Locate the cell with the specified text and output its [X, Y] center coordinate. 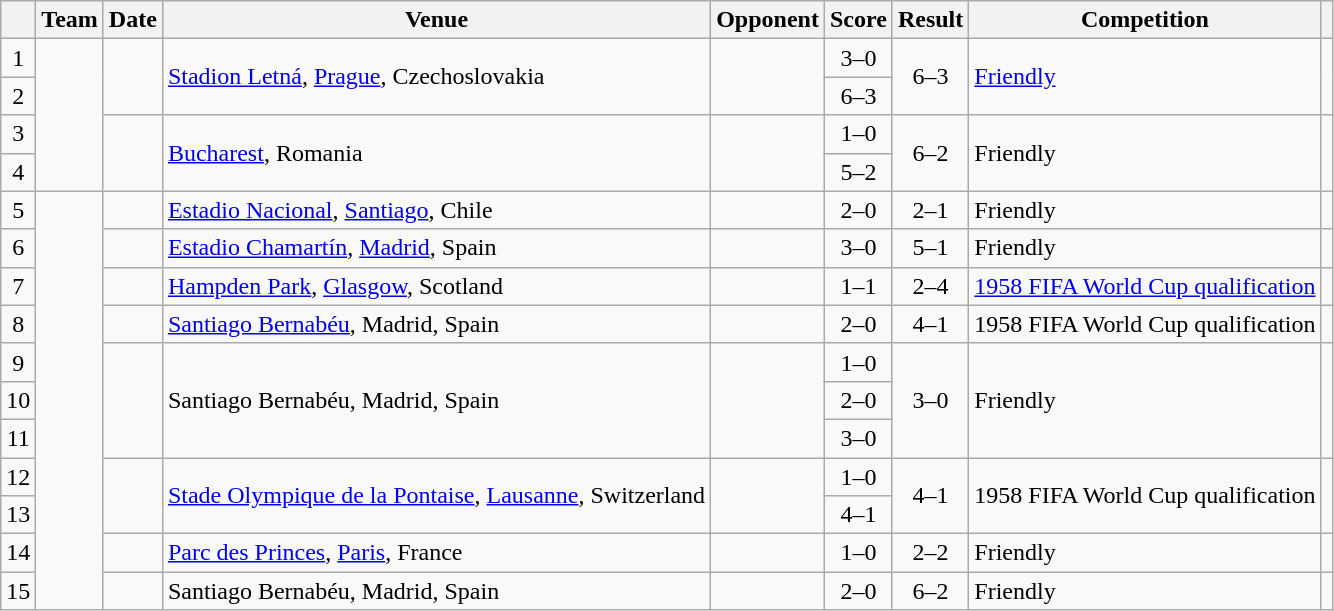
Estadio Chamartín, Madrid, Spain [436, 248]
2–1 [930, 210]
6 [18, 248]
Team [70, 20]
12 [18, 477]
Result [930, 20]
Competition [1145, 20]
9 [18, 362]
3 [18, 134]
5–1 [930, 248]
4 [18, 172]
8 [18, 324]
11 [18, 438]
1–1 [858, 286]
15 [18, 591]
Date [132, 20]
2–2 [930, 553]
Bucharest, Romania [436, 153]
2–4 [930, 286]
10 [18, 400]
Stade Olympique de la Pontaise, Lausanne, Switzerland [436, 496]
Estadio Nacional, Santiago, Chile [436, 210]
Venue [436, 20]
Stadion Letná, Prague, Czechoslovakia [436, 77]
Parc des Princes, Paris, France [436, 553]
14 [18, 553]
2 [18, 96]
5 [18, 210]
7 [18, 286]
Hampden Park, Glasgow, Scotland [436, 286]
13 [18, 515]
Score [858, 20]
Opponent [768, 20]
1 [18, 58]
5–2 [858, 172]
